Capture the cell that displays the provided text and extract its [x, y] central coordinate. 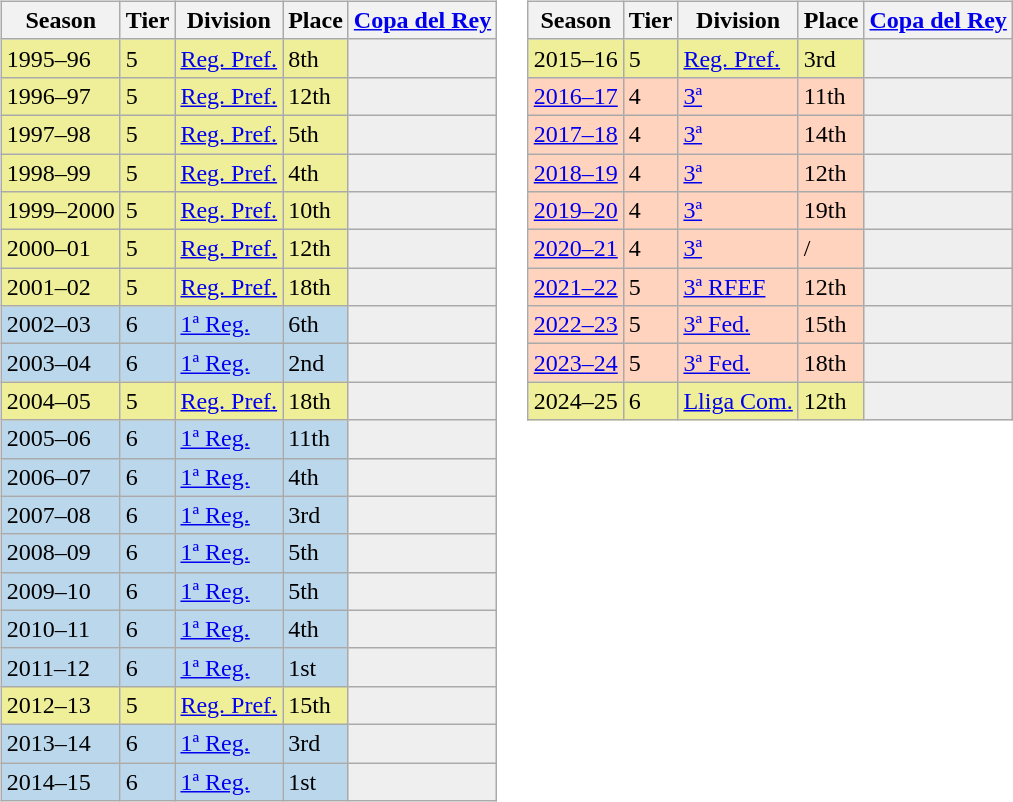
10th [316, 211]
2010–11 [60, 629]
2012–13 [60, 705]
1998–99 [60, 173]
2016–17 [576, 96]
2019–20 [576, 211]
1999–2000 [60, 211]
14th [831, 134]
2015–16 [576, 58]
2023–24 [576, 363]
8th [316, 58]
2024–25 [576, 401]
1995–96 [60, 58]
6th [316, 325]
2007–08 [60, 515]
1997–98 [60, 134]
2nd [316, 363]
19th [831, 211]
2021–22 [576, 287]
2018–19 [576, 173]
/ [831, 249]
2009–10 [60, 591]
1996–97 [60, 96]
2003–04 [60, 363]
2013–14 [60, 743]
2004–05 [60, 401]
Lliga Com. [738, 401]
2000–01 [60, 249]
3ª RFEF [738, 287]
2001–02 [60, 287]
2017–18 [576, 134]
2008–09 [60, 553]
2011–12 [60, 667]
2020–21 [576, 249]
2014–15 [60, 781]
2006–07 [60, 477]
2002–03 [60, 325]
2022–23 [576, 325]
2005–06 [60, 439]
